Find where the given text appears and provide that cell's center as (X, Y) coordinate. 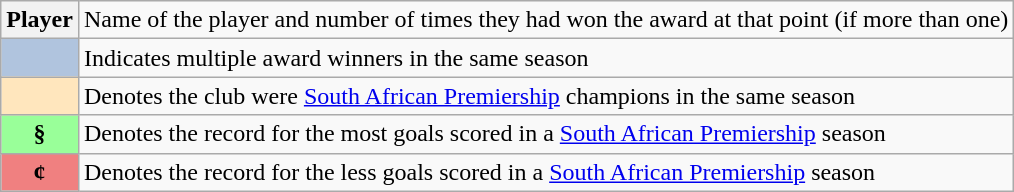
Denotes the record for the most goals scored in a South African Premiership season (546, 134)
Denotes the club were South African Premiership champions in the same season (546, 96)
Player (40, 20)
Denotes the record for the less goals scored in a South African Premiership season (546, 172)
Indicates multiple award winners in the same season (546, 58)
Name of the player and number of times they had won the award at that point (if more than one) (546, 20)
¢ (40, 172)
§ (40, 134)
